Pinpoint the cell where the given text exists, returning its [x, y] midpoint coordinate. 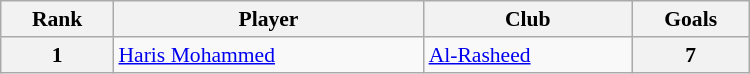
Al-Rasheed [528, 55]
Rank [58, 19]
Player [268, 19]
Haris Mohammed [268, 55]
1 [58, 55]
Goals [690, 19]
Club [528, 19]
7 [690, 55]
